Pinpoint the cell where the given text exists, returning its [X, Y] midpoint coordinate. 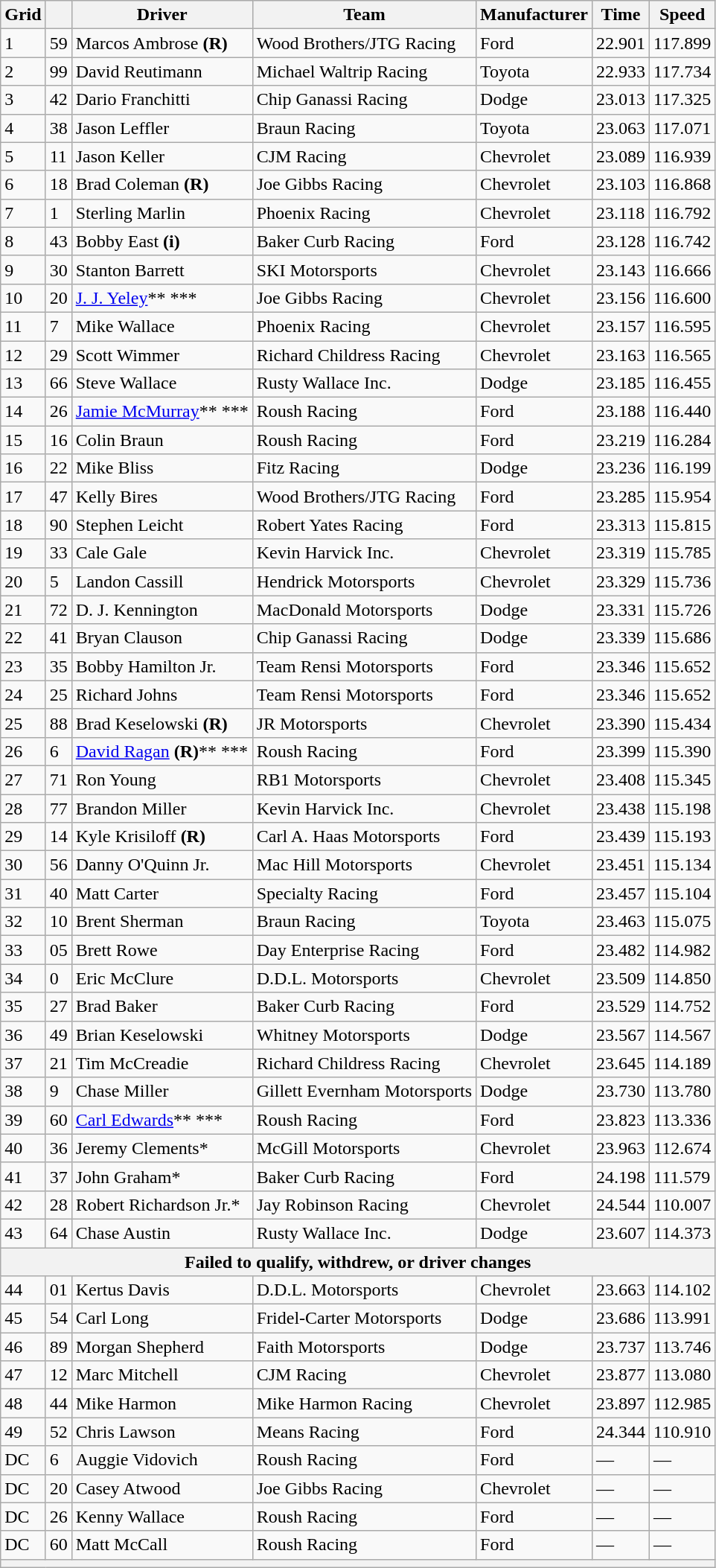
Ron Young [162, 780]
115.815 [683, 525]
113.080 [683, 1375]
117.325 [683, 100]
Marcos Ambrose (R) [162, 43]
116.284 [683, 440]
23.737 [621, 1347]
23.897 [621, 1403]
Brian Keselowski [162, 1035]
Michael Waltrip Racing [364, 71]
Carl Edwards** *** [162, 1120]
Driver [162, 15]
112.674 [683, 1148]
23.118 [621, 213]
Time [621, 15]
Auggie Vidovich [162, 1460]
Mac Hill Motorsports [364, 865]
2 [23, 71]
Kertus Davis [162, 1290]
Landon Cassill [162, 581]
110.007 [683, 1205]
Matt Carter [162, 893]
Brent Sherman [162, 922]
116.595 [683, 326]
23.399 [621, 751]
48 [23, 1403]
46 [23, 1347]
Mike Harmon Racing [364, 1403]
112.985 [683, 1403]
23.439 [621, 837]
J. J. Yeley** *** [162, 298]
23.877 [621, 1375]
23.963 [621, 1148]
Carl A. Haas Motorsports [364, 837]
Marc Mitchell [162, 1375]
Team [364, 15]
115.193 [683, 837]
23.663 [621, 1290]
Chris Lawson [162, 1432]
24 [23, 695]
Tim McCreadie [162, 1063]
111.579 [683, 1176]
Brett Rowe [162, 950]
110.910 [683, 1432]
Grid [23, 15]
115.345 [683, 780]
116.199 [683, 468]
Chase Austin [162, 1233]
Colin Braun [162, 440]
116.792 [683, 213]
64 [58, 1233]
23.408 [621, 780]
David Reutimann [162, 71]
Stephen Leicht [162, 525]
13 [23, 383]
23.013 [621, 100]
David Ragan (R)** *** [162, 751]
23.686 [621, 1319]
Eric McClure [162, 978]
Mike Bliss [162, 468]
Danny O'Quinn Jr. [162, 865]
115.726 [683, 610]
71 [58, 780]
117.734 [683, 71]
Morgan Shepherd [162, 1347]
Day Enterprise Racing [364, 950]
24.344 [621, 1432]
23.156 [621, 298]
23.529 [621, 1007]
23.482 [621, 950]
Brad Coleman (R) [162, 185]
23.823 [621, 1120]
115.104 [683, 893]
23.331 [621, 610]
23.438 [621, 808]
Gillett Evernham Motorsports [364, 1091]
23.645 [621, 1063]
3 [23, 100]
8 [23, 241]
Bobby East (i) [162, 241]
Steve Wallace [162, 383]
Scott Wimmer [162, 355]
116.868 [683, 185]
01 [58, 1290]
59 [58, 43]
Sterling Marlin [162, 213]
116.565 [683, 355]
114.982 [683, 950]
22.933 [621, 71]
John Graham* [162, 1176]
89 [58, 1347]
115.390 [683, 751]
113.780 [683, 1091]
45 [23, 1319]
Jason Keller [162, 156]
Brandon Miller [162, 808]
117.899 [683, 43]
RB1 Motorsports [364, 780]
115.785 [683, 553]
SKI Motorsports [364, 270]
Fitz Racing [364, 468]
Bryan Clauson [162, 638]
116.939 [683, 156]
Specialty Racing [364, 893]
Speed [683, 15]
23.128 [621, 241]
Carl Long [162, 1319]
23.509 [621, 978]
116.440 [683, 412]
23.185 [621, 383]
99 [58, 71]
115.434 [683, 723]
114.752 [683, 1007]
Brad Keselowski (R) [162, 723]
24.198 [621, 1176]
115.075 [683, 922]
23.163 [621, 355]
77 [58, 808]
54 [58, 1319]
Kelly Bires [162, 497]
19 [23, 553]
114.102 [683, 1290]
23.319 [621, 553]
MacDonald Motorsports [364, 610]
Manufacturer [534, 15]
115.686 [683, 638]
23.236 [621, 468]
116.600 [683, 298]
90 [58, 525]
22.901 [621, 43]
Jay Robinson Racing [364, 1205]
115.198 [683, 808]
Chase Miller [162, 1091]
Mike Wallace [162, 326]
Failed to qualify, withdrew, or driver changes [358, 1262]
116.666 [683, 270]
Cale Gale [162, 553]
4 [23, 128]
Jamie McMurray** *** [162, 412]
Robert Yates Racing [364, 525]
23.157 [621, 326]
0 [58, 978]
23.089 [621, 156]
88 [58, 723]
McGill Motorsports [364, 1148]
Dario Franchitti [162, 100]
23.103 [621, 185]
24.544 [621, 1205]
39 [23, 1120]
Jeremy Clements* [162, 1148]
Casey Atwood [162, 1488]
23.463 [621, 922]
115.954 [683, 497]
Faith Motorsports [364, 1347]
114.850 [683, 978]
34 [23, 978]
23 [23, 666]
Kyle Krisiloff (R) [162, 837]
17 [23, 497]
23.329 [621, 581]
115.736 [683, 581]
117.071 [683, 128]
116.742 [683, 241]
72 [58, 610]
23.063 [621, 128]
Whitney Motorsports [364, 1035]
23.567 [621, 1035]
Matt McCall [162, 1545]
56 [58, 865]
66 [58, 383]
23.143 [621, 270]
113.336 [683, 1120]
Kenny Wallace [162, 1517]
05 [58, 950]
23.188 [621, 412]
Fridel-Carter Motorsports [364, 1319]
Mike Harmon [162, 1403]
Jason Leffler [162, 128]
23.451 [621, 865]
Stanton Barrett [162, 270]
52 [58, 1432]
23.219 [621, 440]
23.390 [621, 723]
Means Racing [364, 1432]
23.730 [621, 1091]
114.567 [683, 1035]
23.313 [621, 525]
15 [23, 440]
Hendrick Motorsports [364, 581]
114.189 [683, 1063]
23.285 [621, 497]
D. J. Kennington [162, 610]
113.746 [683, 1347]
31 [23, 893]
Brad Baker [162, 1007]
116.455 [683, 383]
JR Motorsports [364, 723]
32 [23, 922]
Bobby Hamilton Jr. [162, 666]
115.134 [683, 865]
Richard Johns [162, 695]
113.991 [683, 1319]
23.339 [621, 638]
23.607 [621, 1233]
114.373 [683, 1233]
23.457 [621, 893]
Robert Richardson Jr.* [162, 1205]
